Return the (x, y) coordinate for the center point of the cell that contains the specified text.  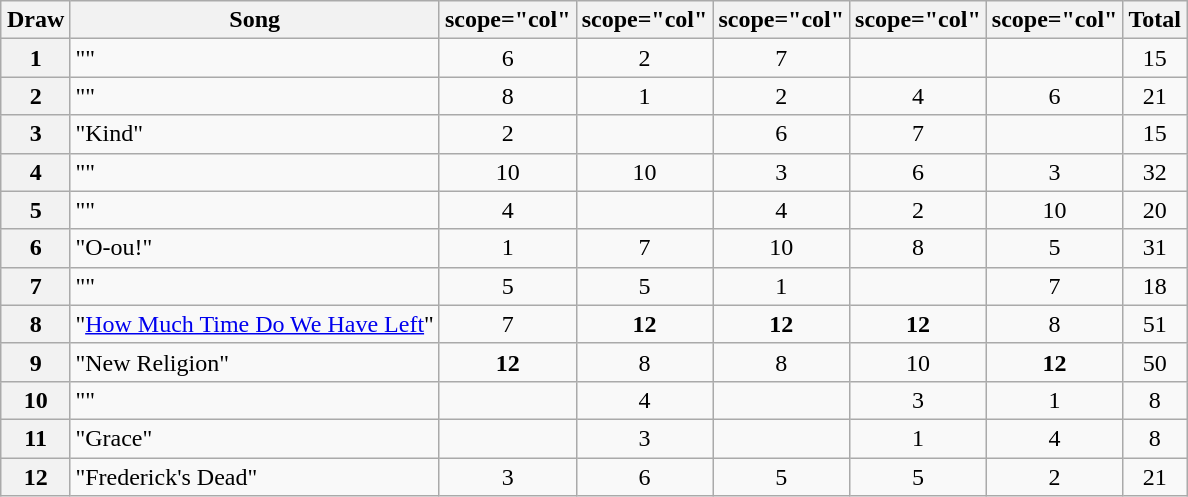
51 (1155, 324)
20 (1155, 210)
9 (35, 362)
31 (1155, 248)
18 (1155, 286)
50 (1155, 362)
"How Much Time Do We Have Left" (255, 324)
"Frederick's Dead" (255, 477)
Total (1155, 20)
"Grace" (255, 438)
Draw (35, 20)
11 (35, 438)
Song (255, 20)
"Kind" (255, 134)
"New Religion" (255, 362)
32 (1155, 172)
"O-ou!" (255, 248)
